From the cell containing the given text, extract its center point as (x, y) coordinate. 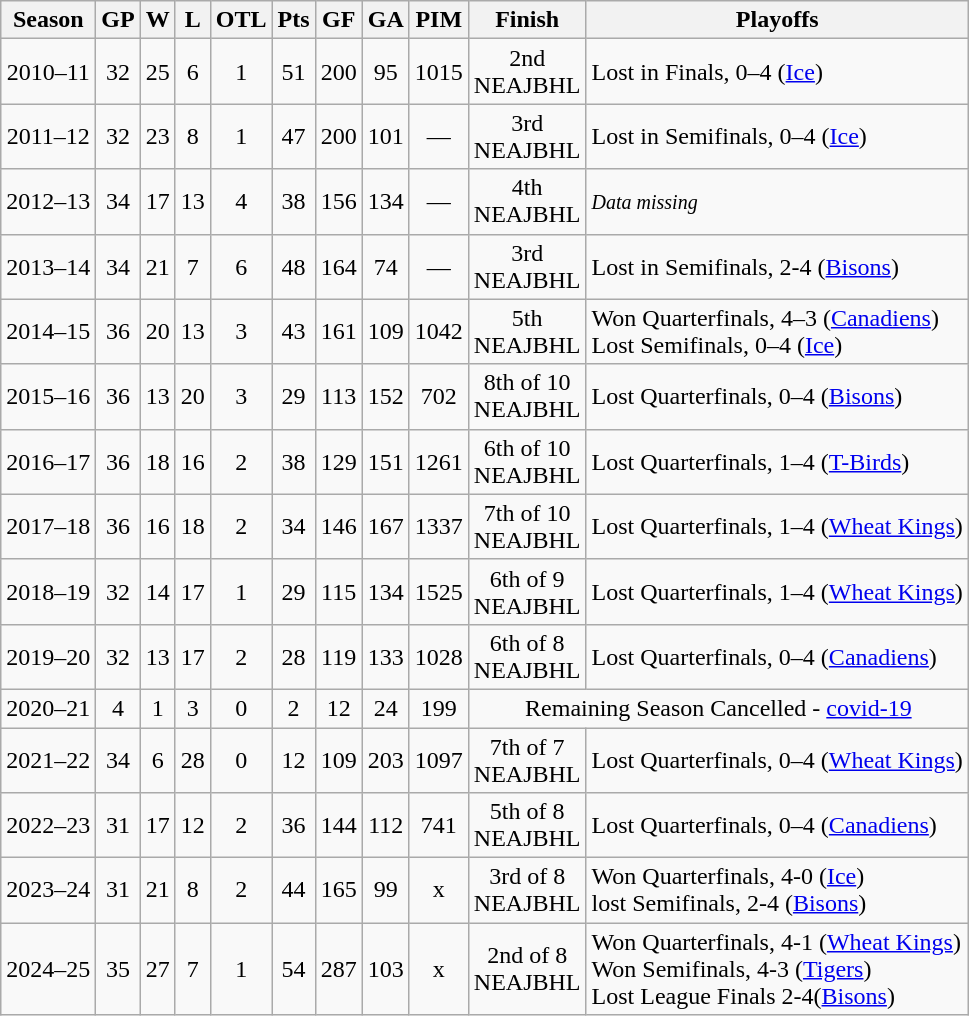
14 (158, 592)
2nd NEAJBHL (527, 72)
Won Quarterfinals, 4–3 (Canadiens)Lost Semifinals, 0–4 (Ice) (777, 332)
74 (386, 266)
Data missing (777, 202)
113 (338, 396)
2012–13 (48, 202)
7th of 10 NEAJBHL (527, 526)
129 (338, 462)
164 (338, 266)
51 (294, 72)
PIM (438, 20)
Lost in Finals, 0–4 (Ice) (777, 72)
2nd of 8 NEAJBHL (527, 969)
Pts (294, 20)
W (158, 20)
112 (386, 826)
165 (338, 890)
2019–20 (48, 656)
161 (338, 332)
115 (338, 592)
Lost Quarterfinals, 1–4 (T-Birds) (777, 462)
1525 (438, 592)
Won Quarterfinals, 4-0 (Ice)lost Semifinals, 2-4 (Bisons) (777, 890)
199 (438, 708)
43 (294, 332)
741 (438, 826)
2022–23 (48, 826)
702 (438, 396)
8th of 10 NEAJBHL (527, 396)
156 (338, 202)
6th of 10 NEAJBHL (527, 462)
101 (386, 136)
Season (48, 20)
167 (386, 526)
146 (338, 526)
47 (294, 136)
Finish (527, 20)
203 (386, 760)
Lost Quarterfinals, 0–4 (Wheat Kings) (777, 760)
2016–17 (48, 462)
287 (338, 969)
133 (386, 656)
5th of 8 NEAJBHL (527, 826)
54 (294, 969)
95 (386, 72)
7th of 7 NEAJBHL (527, 760)
103 (386, 969)
2017–18 (48, 526)
2010–11 (48, 72)
23 (158, 136)
1042 (438, 332)
Playoffs (777, 20)
2020–21 (48, 708)
OTL (241, 20)
35 (118, 969)
1015 (438, 72)
2013–14 (48, 266)
4th NEAJBHL (527, 202)
6th of 8 NEAJBHL (527, 656)
5th NEAJBHL (527, 332)
GP (118, 20)
2018–19 (48, 592)
44 (294, 890)
48 (294, 266)
2024–25 (48, 969)
Lost in Semifinals, 0–4 (Ice) (777, 136)
1337 (438, 526)
2015–16 (48, 396)
3rd of 8 NEAJBHL (527, 890)
24 (386, 708)
1261 (438, 462)
Remaining Season Cancelled - covid-19 (718, 708)
27 (158, 969)
Lost Quarterfinals, 0–4 (Bisons) (777, 396)
99 (386, 890)
2023–24 (48, 890)
L (192, 20)
2021–22 (48, 760)
1028 (438, 656)
6th of 9 NEAJBHL (527, 592)
1097 (438, 760)
Lost in Semifinals, 2-4 (Bisons) (777, 266)
GF (338, 20)
144 (338, 826)
25 (158, 72)
2014–15 (48, 332)
Won Quarterfinals, 4-1 (Wheat Kings)Won Semifinals, 4-3 (Tigers)Lost League Finals 2-4(Bisons) (777, 969)
151 (386, 462)
2011–12 (48, 136)
152 (386, 396)
119 (338, 656)
GA (386, 20)
